Extract the (x, y) coordinate from the center of the cell holding the provided text.  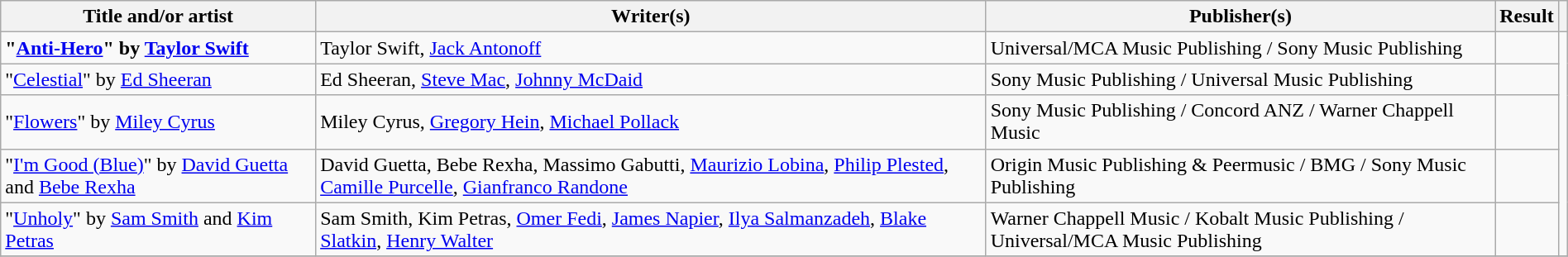
Result (1527, 17)
Warner Chappell Music / Kobalt Music Publishing / Universal/MCA Music Publishing (1241, 230)
"Flowers" by Miley Cyrus (159, 122)
Sony Music Publishing / Concord ANZ / Warner Chappell Music (1241, 122)
Sony Music Publishing / Universal Music Publishing (1241, 79)
Writer(s) (651, 17)
"Anti-Hero" by Taylor Swift (159, 48)
Miley Cyrus, Gregory Hein, Michael Pollack (651, 122)
Origin Music Publishing & Peermusic / BMG / Sony Music Publishing (1241, 175)
Sam Smith, Kim Petras, Omer Fedi, James Napier, Ilya Salmanzadeh, Blake Slatkin, Henry Walter (651, 230)
Taylor Swift, Jack Antonoff (651, 48)
Publisher(s) (1241, 17)
Ed Sheeran, Steve Mac, Johnny McDaid (651, 79)
"Unholy" by Sam Smith and Kim Petras (159, 230)
Universal/MCA Music Publishing / Sony Music Publishing (1241, 48)
Title and/or artist (159, 17)
David Guetta, Bebe Rexha, Massimo Gabutti, Maurizio Lobina, Philip Plested, Camille Purcelle, Gianfranco Randone (651, 175)
"I'm Good (Blue)" by David Guetta and Bebe Rexha (159, 175)
"Celestial" by Ed Sheeran (159, 79)
